Find where the given text appears and provide that cell's center as (x, y) coordinate. 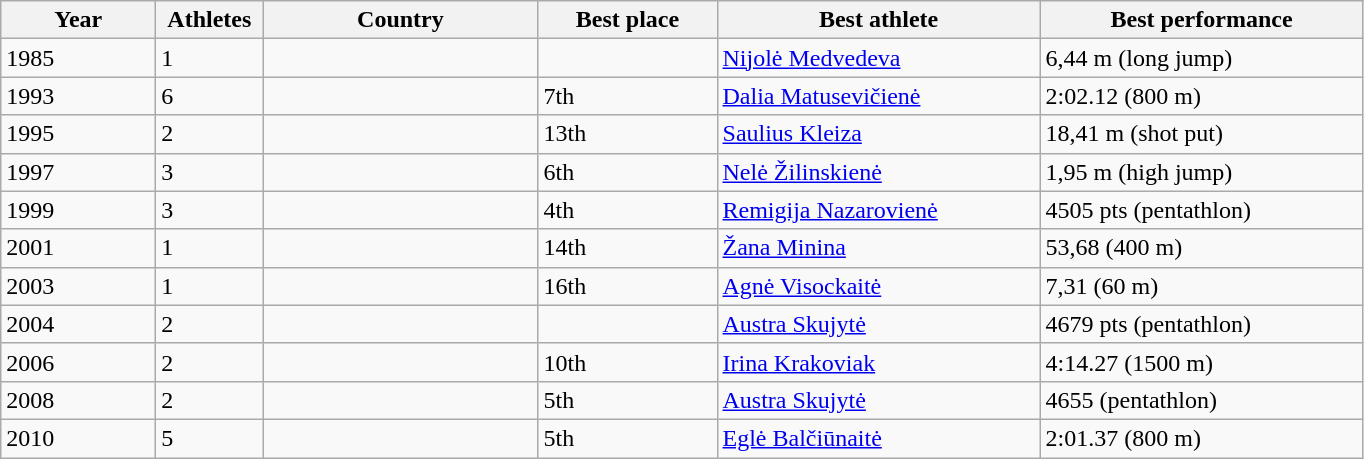
16th (628, 286)
5 (210, 438)
53,68 (400 m) (1202, 248)
Year (78, 20)
1993 (78, 96)
Nijolė Medvedeva (878, 58)
6th (628, 172)
Remigija Nazarovienė (878, 210)
Athletes (210, 20)
1999 (78, 210)
18,41 m (shot put) (1202, 134)
Agnė Visockaitė (878, 286)
7,31 (60 m) (1202, 286)
13th (628, 134)
4679 pts (pentathlon) (1202, 324)
7th (628, 96)
Best athlete (878, 20)
1985 (78, 58)
Country (400, 20)
2004 (78, 324)
1,95 m (high jump) (1202, 172)
2:02.12 (800 m) (1202, 96)
2008 (78, 400)
Eglė Balčiūnaitė (878, 438)
2003 (78, 286)
4:14.27 (1500 m) (1202, 362)
4505 pts (pentathlon) (1202, 210)
1997 (78, 172)
2010 (78, 438)
4655 (pentathlon) (1202, 400)
6,44 m (long jump) (1202, 58)
1995 (78, 134)
Nelė Žilinskienė (878, 172)
2006 (78, 362)
Saulius Kleiza (878, 134)
2001 (78, 248)
Best performance (1202, 20)
Best place (628, 20)
Irina Krakoviak (878, 362)
14th (628, 248)
10th (628, 362)
6 (210, 96)
4th (628, 210)
2:01.37 (800 m) (1202, 438)
Žana Minina (878, 248)
Dalia Matusevičienė (878, 96)
